Determine the (X, Y) coordinate at the center of the cell enclosing the given text.  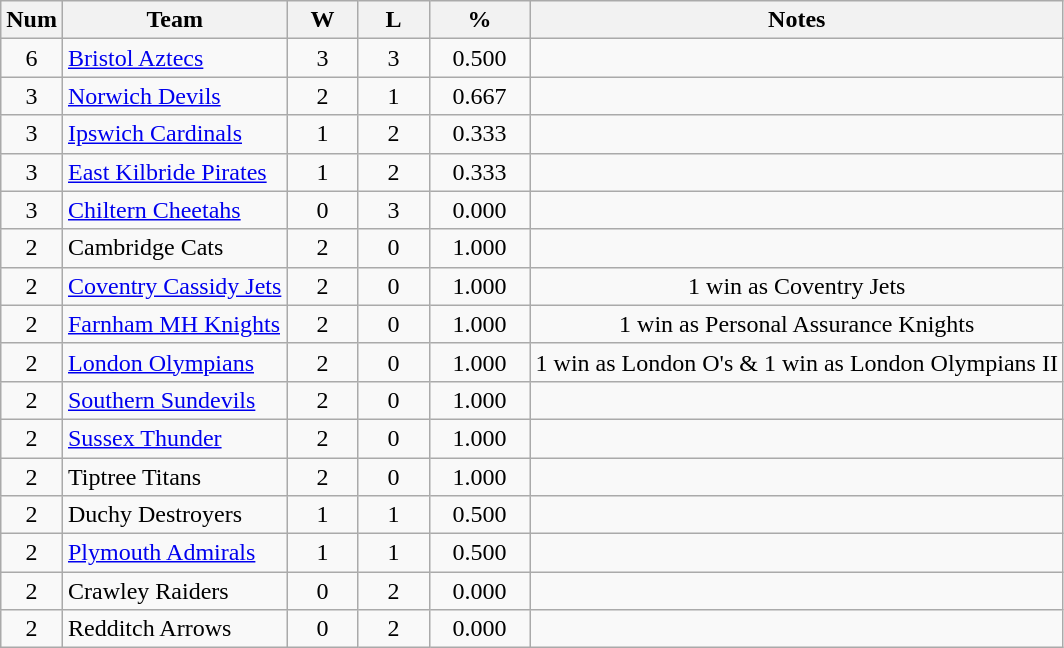
Cambridge Cats (174, 248)
Num (32, 20)
Southern Sundevils (174, 400)
6 (32, 58)
Farnham MH Knights (174, 324)
Redditch Arrows (174, 629)
Chiltern Cheetahs (174, 210)
0.667 (480, 96)
East Kilbride Pirates (174, 172)
Crawley Raiders (174, 591)
Bristol Aztecs (174, 58)
1 win as London O's & 1 win as London Olympians II (796, 362)
1 win as Personal Assurance Knights (796, 324)
Coventry Cassidy Jets (174, 286)
W (322, 20)
1 win as Coventry Jets (796, 286)
London Olympians (174, 362)
% (480, 20)
Team (174, 20)
Norwich Devils (174, 96)
Duchy Destroyers (174, 515)
Plymouth Admirals (174, 553)
Tiptree Titans (174, 477)
L (394, 20)
Sussex Thunder (174, 438)
Notes (796, 20)
Ipswich Cardinals (174, 134)
